Identify which cell holds the provided text, then report its [x, y] central coordinate. 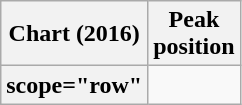
scope="row" [74, 85]
Chart (2016) [74, 34]
Peakposition [194, 34]
